Provide the [X, Y] coordinate of the cell's center where the given text is located.  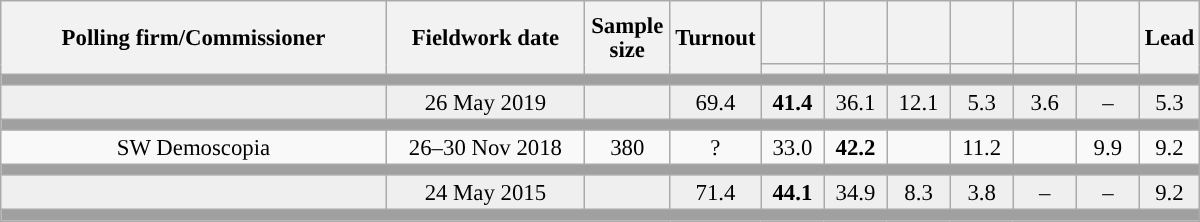
SW Demoscopia [194, 148]
26 May 2019 [485, 102]
41.4 [792, 102]
Turnout [716, 38]
26–30 Nov 2018 [485, 148]
12.1 [918, 102]
3.8 [982, 194]
Sample size [627, 38]
33.0 [792, 148]
24 May 2015 [485, 194]
Lead [1169, 38]
380 [627, 148]
8.3 [918, 194]
3.6 [1044, 102]
? [716, 148]
42.2 [856, 148]
Fieldwork date [485, 38]
69.4 [716, 102]
34.9 [856, 194]
71.4 [716, 194]
36.1 [856, 102]
44.1 [792, 194]
Polling firm/Commissioner [194, 38]
9.9 [1108, 148]
11.2 [982, 148]
